Scan for the cell matching the given text and deliver its [X, Y] coordinate at center. 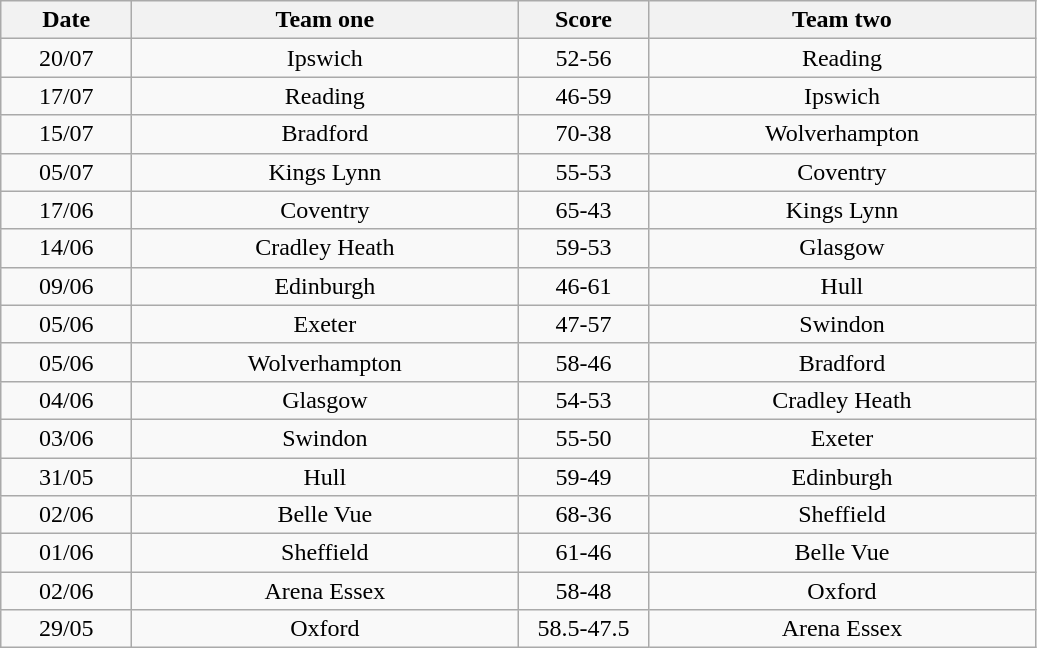
04/06 [66, 400]
Score [584, 20]
59-49 [584, 477]
01/06 [66, 553]
29/05 [66, 629]
14/06 [66, 248]
Team one [325, 20]
65-43 [584, 210]
09/06 [66, 286]
58.5-47.5 [584, 629]
55-50 [584, 438]
05/07 [66, 172]
46-61 [584, 286]
47-57 [584, 324]
55-53 [584, 172]
20/07 [66, 58]
68-36 [584, 515]
Team two [842, 20]
70-38 [584, 134]
31/05 [66, 477]
59-53 [584, 248]
46-59 [584, 96]
Date [66, 20]
58-48 [584, 591]
52-56 [584, 58]
03/06 [66, 438]
54-53 [584, 400]
58-46 [584, 362]
17/07 [66, 96]
15/07 [66, 134]
17/06 [66, 210]
61-46 [584, 553]
